Output the (x, y) coordinate of the center of the cell containing the given text.  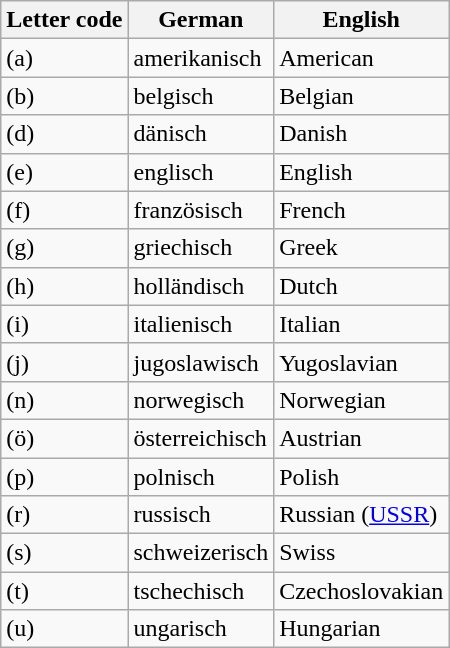
(p) (64, 477)
Austrian (362, 438)
russisch (201, 515)
österreichisch (201, 438)
Belgian (362, 96)
Hungarian (362, 629)
Swiss (362, 553)
norwegisch (201, 400)
Czechoslovakian (362, 591)
(i) (64, 324)
(u) (64, 629)
(e) (64, 172)
dänisch (201, 134)
englisch (201, 172)
Russian (USSR) (362, 515)
jugoslawisch (201, 362)
ungarisch (201, 629)
German (201, 20)
(r) (64, 515)
(b) (64, 96)
Polish (362, 477)
Dutch (362, 286)
(d) (64, 134)
tschechisch (201, 591)
(s) (64, 553)
Yugoslavian (362, 362)
griechisch (201, 248)
schweizerisch (201, 553)
Italian (362, 324)
Greek (362, 248)
französisch (201, 210)
(j) (64, 362)
Letter code (64, 20)
(a) (64, 58)
Danish (362, 134)
American (362, 58)
(n) (64, 400)
French (362, 210)
Norwegian (362, 400)
italienisch (201, 324)
belgisch (201, 96)
(f) (64, 210)
(ö) (64, 438)
(g) (64, 248)
(h) (64, 286)
(t) (64, 591)
amerikanisch (201, 58)
polnisch (201, 477)
holländisch (201, 286)
